Determine the [X, Y] coordinate at the center of the cell enclosing the given text.  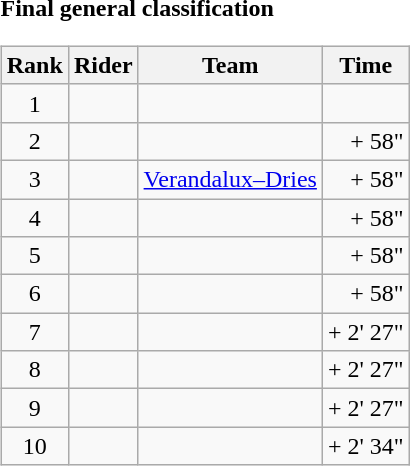
Rank [34, 65]
7 [34, 332]
3 [34, 179]
6 [34, 294]
1 [34, 103]
5 [34, 256]
2 [34, 141]
Verandalux–Dries [230, 179]
4 [34, 217]
8 [34, 370]
Team [230, 65]
+ 2' 34" [366, 446]
10 [34, 446]
Time [366, 65]
Rider [103, 65]
9 [34, 408]
